Find where the given text appears and provide that cell's center as (x, y) coordinate. 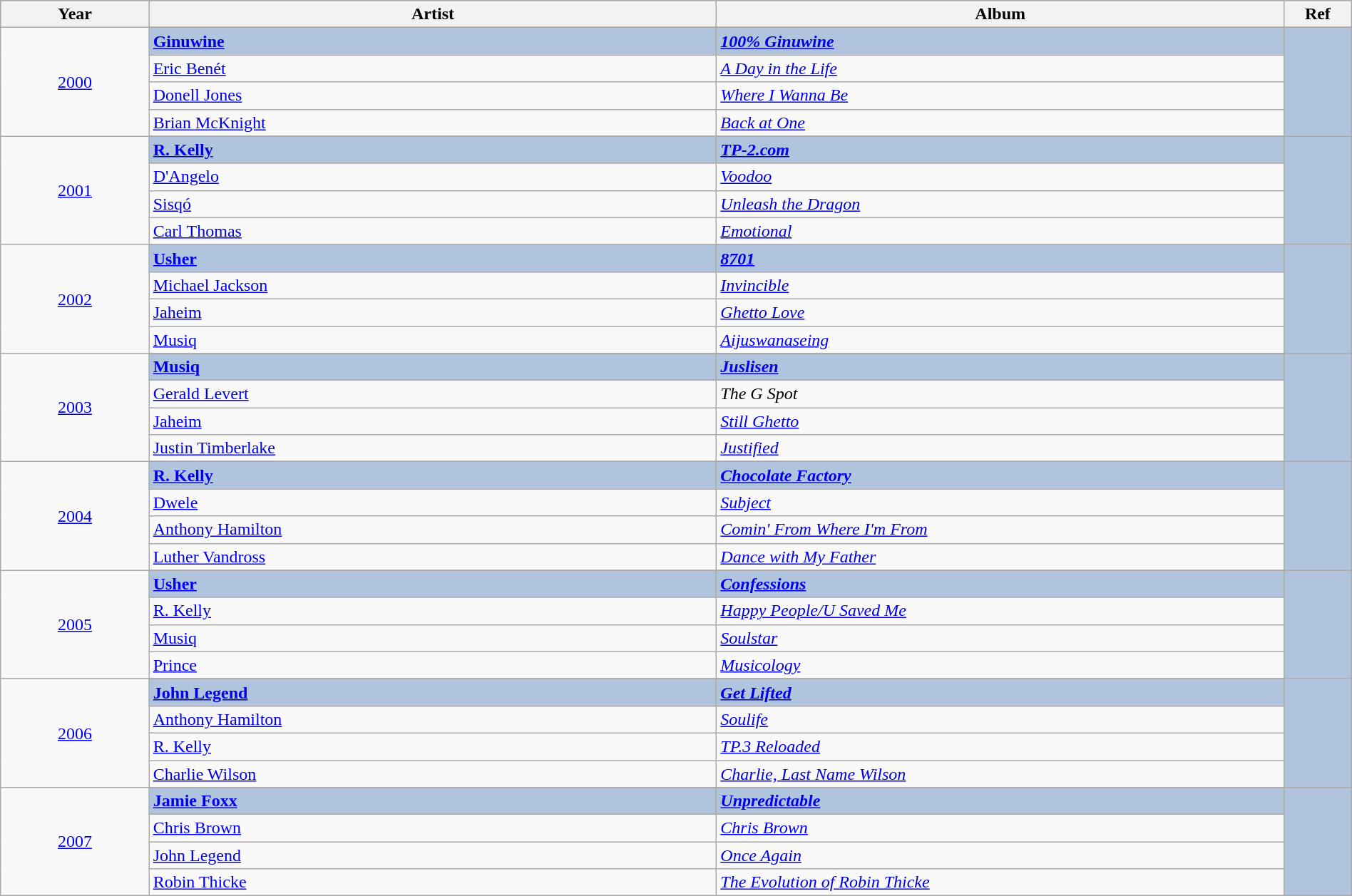
Justin Timberlake (433, 448)
2001 (75, 190)
Back at One (1000, 123)
The G Spot (1000, 394)
Ref (1318, 14)
Charlie, Last Name Wilson (1000, 773)
Luther Vandross (433, 557)
Prince (433, 665)
8701 (1000, 258)
Soulife (1000, 719)
Confessions (1000, 584)
Ghetto Love (1000, 312)
Where I Wanna Be (1000, 96)
The Evolution of Robin Thicke (1000, 882)
Still Ghetto (1000, 421)
Ginuwine (433, 41)
Invincible (1000, 285)
TP-2.com (1000, 150)
Once Again (1000, 855)
Juslisen (1000, 367)
D'Angelo (433, 177)
Artist (433, 14)
Dance with My Father (1000, 557)
Carl Thomas (433, 231)
Happy People/U Saved Me (1000, 611)
Emotional (1000, 231)
Justified (1000, 448)
Soulstar (1000, 638)
2004 (75, 516)
Brian McKnight (433, 123)
2007 (75, 842)
Album (1000, 14)
Robin Thicke (433, 882)
100% Ginuwine (1000, 41)
A Day in the Life (1000, 68)
2006 (75, 733)
Chocolate Factory (1000, 475)
2002 (75, 299)
Year (75, 14)
TP.3 Reloaded (1000, 746)
Eric Benét (433, 68)
2000 (75, 82)
Gerald Levert (433, 394)
Get Lifted (1000, 692)
Dwele (433, 503)
Musicology (1000, 665)
Comin' From Where I'm From (1000, 530)
Michael Jackson (433, 285)
Subject (1000, 503)
Jamie Foxx (433, 801)
Sisqó (433, 204)
2005 (75, 624)
Unleash the Dragon (1000, 204)
Donell Jones (433, 96)
Unpredictable (1000, 801)
2003 (75, 408)
Charlie Wilson (433, 773)
Voodoo (1000, 177)
Aijuswanaseing (1000, 340)
